Search for the cell housing the specified text and yield its (x, y) center coordinate. 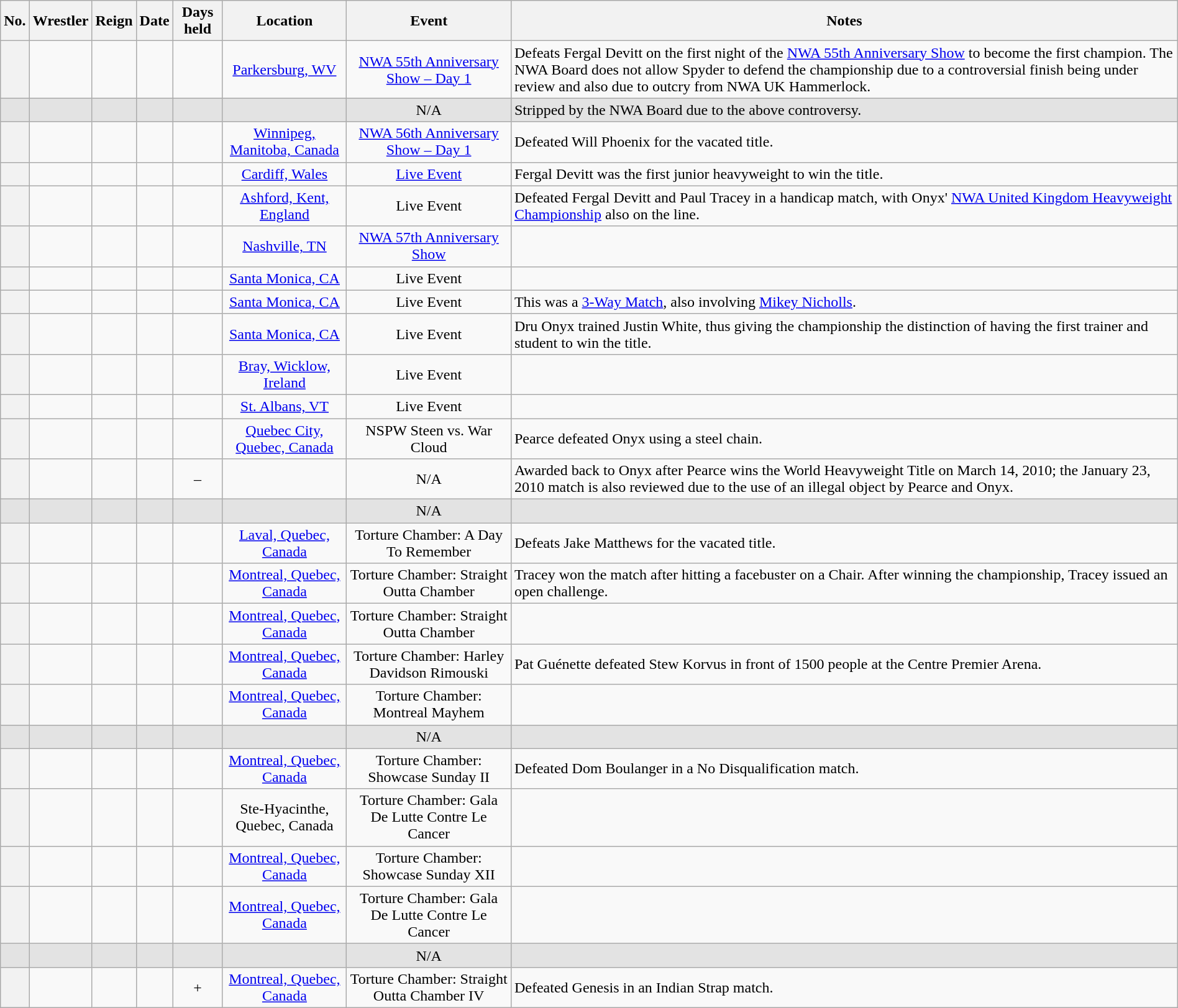
Torture Chamber: Showcase Sunday II (429, 769)
Notes (844, 21)
NWA 56th Anniversary Show – Day 1 (429, 142)
Laval, Quebec, Canada (285, 543)
Dru Onyx trained Justin White, thus giving the championship the distinction of having the first trainer and student to win the title. (844, 334)
Defeated Fergal Devitt and Paul Tracey in a handicap match, with Onyx' NWA United Kingdom Heavyweight Championship also on the line. (844, 206)
Reign (114, 21)
Pat Guénette defeated Stew Korvus in front of 1500 people at the Centre Premier Arena. (844, 665)
NSPW Steen vs. War Cloud (429, 438)
– (198, 479)
Days held (198, 21)
Torture Chamber: Straight Outta Chamber IV (429, 988)
Date (154, 21)
Torture Chamber: Harley Davidson Rimouski (429, 665)
Quebec City, Quebec, Canada (285, 438)
Pearce defeated Onyx using a steel chain. (844, 438)
Nashville, TN (285, 246)
Cardiff, Wales (285, 174)
NWA 57th Anniversary Show (429, 246)
Defeated Genesis in an Indian Strap match. (844, 988)
St. Albans, VT (285, 406)
Ashford, Kent, England (285, 206)
+ (198, 988)
Torture Chamber: Showcase Sunday XII (429, 866)
NWA 55th Anniversary Show – Day 1 (429, 70)
Stripped by the NWA Board due to the above controversy. (844, 110)
Winnipeg, Manitoba, Canada (285, 142)
Torture Chamber: Montreal Mayhem (429, 704)
Torture Chamber: A Day To Remember (429, 543)
Parkersburg, WV (285, 70)
Ste-Hyacinthe, Quebec, Canada (285, 817)
Bray, Wicklow, Ireland (285, 374)
Defeated Dom Boulanger in a No Disqualification match. (844, 769)
Tracey won the match after hitting a facebuster on a Chair. After winning the championship, Tracey issued an open challenge. (844, 584)
Defeated Will Phoenix for the vacated title. (844, 142)
This was a 3-Way Match, also involving Mikey Nicholls. (844, 302)
Fergal Devitt was the first junior heavyweight to win the title. (844, 174)
Event (429, 21)
Defeats Jake Matthews for the vacated title. (844, 543)
No. (15, 21)
Wrestler (61, 21)
Location (285, 21)
